Detect which cell encompasses the target text, then output its [X, Y] center coordinate. 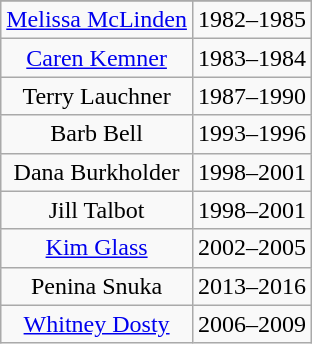
1987–1990 [252, 96]
Kim Glass [97, 248]
1993–1996 [252, 134]
Penina Snuka [97, 286]
Jill Talbot [97, 210]
2002–2005 [252, 248]
Dana Burkholder [97, 172]
Caren Kemner [97, 58]
1983–1984 [252, 58]
2013–2016 [252, 286]
2006–2009 [252, 324]
Whitney Dosty [97, 324]
Terry Lauchner [97, 96]
Melissa McLinden [97, 20]
Barb Bell [97, 134]
1982–1985 [252, 20]
